Scan for the cell matching the given text and deliver its [X, Y] coordinate at center. 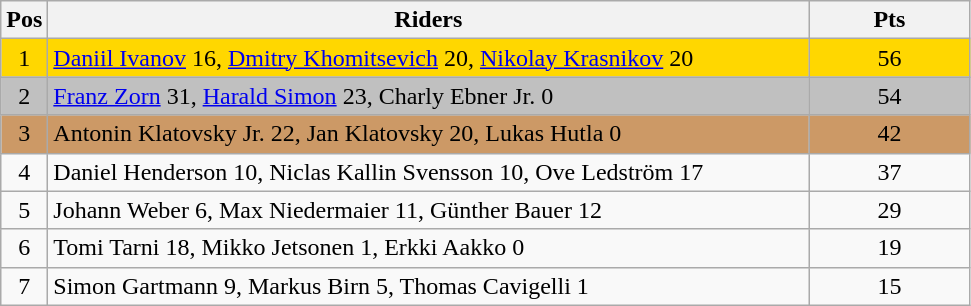
Daniel Henderson 10, Niclas Kallin Svensson 10, Ove Ledström 17 [428, 172]
Pts [890, 20]
6 [24, 248]
Tomi Tarni 18, Mikko Jetsonen 1, Erkki Aakko 0 [428, 248]
3 [24, 134]
54 [890, 96]
Riders [428, 20]
19 [890, 248]
4 [24, 172]
Antonin Klatovsky Jr. 22, Jan Klatovsky 20, Lukas Hutla 0 [428, 134]
15 [890, 286]
42 [890, 134]
Johann Weber 6, Max Niedermaier 11, Günther Bauer 12 [428, 210]
56 [890, 58]
5 [24, 210]
37 [890, 172]
29 [890, 210]
Daniil Ivanov 16, Dmitry Khomitsevich 20, Nikolay Krasnikov 20 [428, 58]
Pos [24, 20]
7 [24, 286]
Simon Gartmann 9, Markus Birn 5, Thomas Cavigelli 1 [428, 286]
Franz Zorn 31, Harald Simon 23, Charly Ebner Jr. 0 [428, 96]
1 [24, 58]
2 [24, 96]
